Locate the cell with the specified text and output its (X, Y) center coordinate. 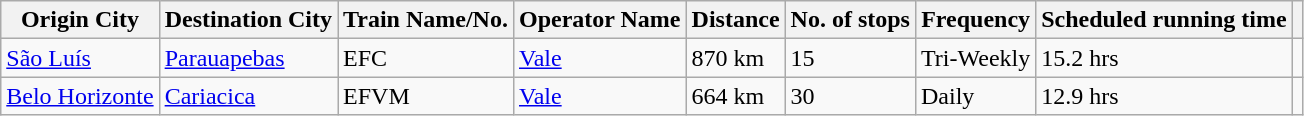
Train Name/No. (426, 20)
Daily (975, 96)
15.2 hrs (1164, 58)
664 km (736, 96)
Frequency (975, 20)
Parauapebas (248, 58)
No. of stops (850, 20)
EFVM (426, 96)
Operator Name (600, 20)
Belo Horizonte (80, 96)
12.9 hrs (1164, 96)
São Luís (80, 58)
30 (850, 96)
Origin City (80, 20)
Cariacica (248, 96)
Tri-Weekly (975, 58)
15 (850, 58)
Scheduled running time (1164, 20)
870 km (736, 58)
Destination City (248, 20)
Distance (736, 20)
EFC (426, 58)
